Detect which cell encompasses the target text, then output its (X, Y) center coordinate. 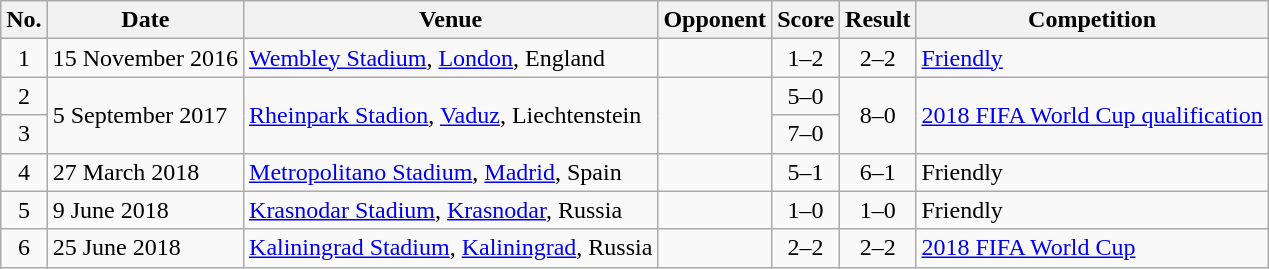
5 (24, 210)
Metropolitano Stadium, Madrid, Spain (451, 172)
Opponent (715, 20)
Krasnodar Stadium, Krasnodar, Russia (451, 210)
1–2 (806, 58)
Score (806, 20)
15 November 2016 (145, 58)
5–1 (806, 172)
5–0 (806, 96)
6 (24, 248)
2018 FIFA World Cup qualification (1092, 115)
27 March 2018 (145, 172)
5 September 2017 (145, 115)
1 (24, 58)
Kaliningrad Stadium, Kaliningrad, Russia (451, 248)
3 (24, 134)
Date (145, 20)
7–0 (806, 134)
9 June 2018 (145, 210)
2018 FIFA World Cup (1092, 248)
8–0 (878, 115)
25 June 2018 (145, 248)
No. (24, 20)
Wembley Stadium, London, England (451, 58)
6–1 (878, 172)
2 (24, 96)
Rheinpark Stadion, Vaduz, Liechtenstein (451, 115)
Competition (1092, 20)
Venue (451, 20)
4 (24, 172)
Result (878, 20)
